Detect which cell encompasses the target text, then output its [x, y] center coordinate. 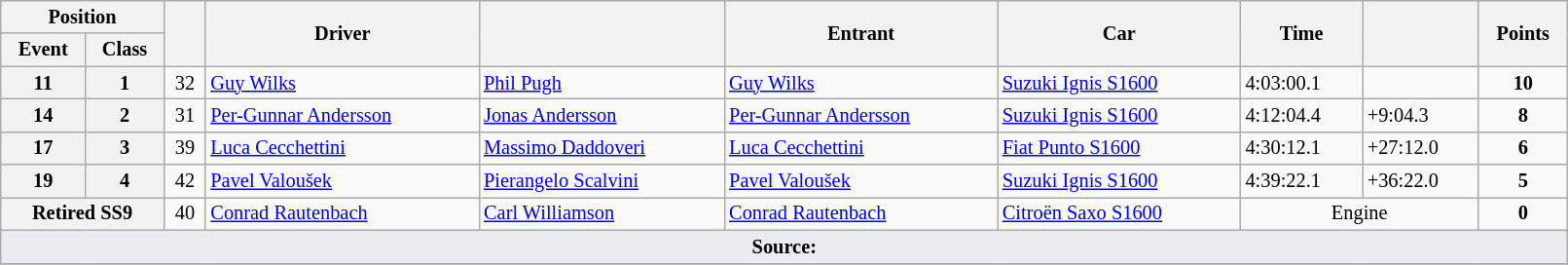
6 [1523, 148]
17 [43, 148]
Time [1302, 33]
Carl Williamson [602, 213]
31 [185, 115]
1 [125, 83]
Massimo Daddoveri [602, 148]
10 [1523, 83]
4:39:22.1 [1302, 181]
+9:04.3 [1421, 115]
32 [185, 83]
Jonas Andersson [602, 115]
11 [43, 83]
Engine [1360, 213]
19 [43, 181]
4:30:12.1 [1302, 148]
Position [83, 17]
2 [125, 115]
Class [125, 50]
Pierangelo Scalvini [602, 181]
Driver [343, 33]
Source: [784, 246]
+27:12.0 [1421, 148]
40 [185, 213]
Event [43, 50]
0 [1523, 213]
4:03:00.1 [1302, 83]
5 [1523, 181]
4:12:04.4 [1302, 115]
Retired SS9 [83, 213]
14 [43, 115]
39 [185, 148]
Entrant [860, 33]
Points [1523, 33]
8 [1523, 115]
+36:22.0 [1421, 181]
Fiat Punto S1600 [1119, 148]
4 [125, 181]
Citroën Saxo S1600 [1119, 213]
3 [125, 148]
Car [1119, 33]
Phil Pugh [602, 83]
42 [185, 181]
